Scan for the cell matching the given text and deliver its (x, y) coordinate at center. 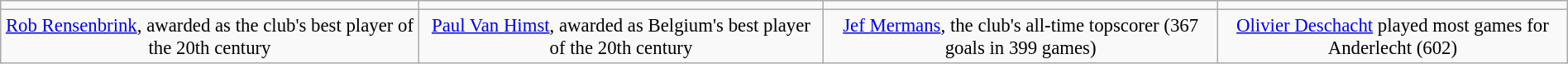
Jef Mermans, the club's all-time topscorer (367 goals in 399 games) (1021, 37)
Olivier Deschacht played most games for Anderlecht (602) (1393, 37)
Paul Van Himst, awarded as Belgium's best player of the 20th century (620, 37)
Rob Rensenbrink, awarded as the club's best player of the 20th century (210, 37)
